Return (x, y) of the center of cell containing provided text 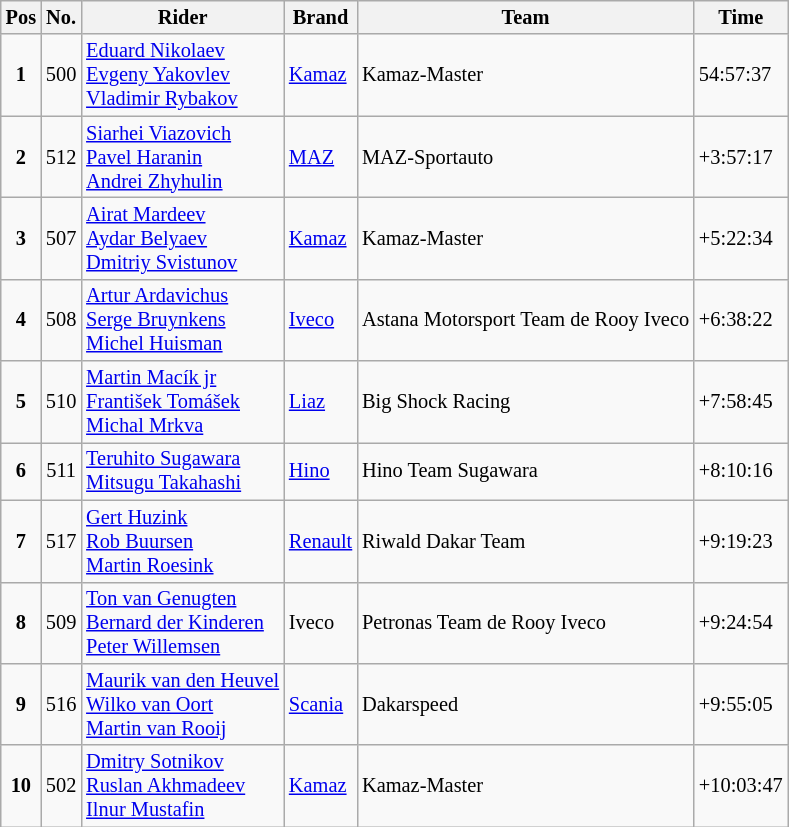
9 (21, 704)
3 (21, 238)
Eduard Nikolaev Evgeny Yakovlev Vladimir Rybakov (182, 75)
+7:58:45 (741, 402)
No. (61, 17)
Martin Macík jr František Tomášek Michal Mrkva (182, 402)
510 (61, 402)
4 (21, 320)
MAZ (320, 157)
Team (526, 17)
+6:38:22 (741, 320)
Rider (182, 17)
8 (21, 623)
Time (741, 17)
MAZ-Sportauto (526, 157)
512 (61, 157)
Airat Mardeev Aydar Belyaev Dmitriy Svistunov (182, 238)
+3:57:17 (741, 157)
Dmitry Sotnikov Ruslan Akhmadeev Ilnur Mustafin (182, 786)
Dakarspeed (526, 704)
2 (21, 157)
Hino (320, 471)
Scania (320, 704)
+9:55:05 (741, 704)
516 (61, 704)
500 (61, 75)
+10:03:47 (741, 786)
7 (21, 541)
+5:22:34 (741, 238)
Liaz (320, 402)
502 (61, 786)
Maurik van den Heuvel Wilko van Oort Martin van Rooij (182, 704)
Siarhei Viazovich Pavel Haranin Andrei Zhyhulin (182, 157)
Hino Team Sugawara (526, 471)
Brand (320, 17)
6 (21, 471)
54:57:37 (741, 75)
10 (21, 786)
+9:19:23 (741, 541)
Big Shock Racing (526, 402)
Renault (320, 541)
1 (21, 75)
Petronas Team de Rooy Iveco (526, 623)
Ton van Genugten Bernard der Kinderen Peter Willemsen (182, 623)
Gert Huzink Rob Buursen Martin Roesink (182, 541)
+8:10:16 (741, 471)
509 (61, 623)
Riwald Dakar Team (526, 541)
511 (61, 471)
507 (61, 238)
Astana Motorsport Team de Rooy Iveco (526, 320)
Pos (21, 17)
517 (61, 541)
Artur Ardavichus Serge Bruynkens Michel Huisman (182, 320)
Teruhito Sugawara Mitsugu Takahashi (182, 471)
5 (21, 402)
+9:24:54 (741, 623)
508 (61, 320)
